Pinpoint the cell where the given text exists, returning its [x, y] midpoint coordinate. 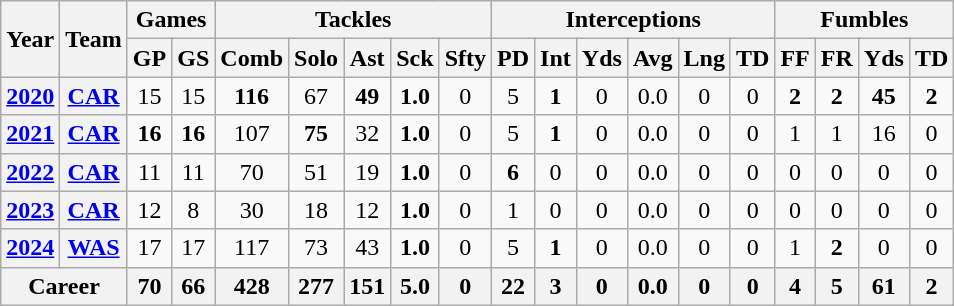
Sck [415, 58]
66 [194, 286]
WAS [94, 248]
3 [556, 286]
61 [884, 286]
49 [368, 96]
4 [795, 286]
75 [316, 134]
FR [836, 58]
277 [316, 286]
151 [368, 286]
6 [514, 172]
18 [316, 210]
8 [194, 210]
GS [194, 58]
Solo [316, 58]
32 [368, 134]
117 [252, 248]
Comb [252, 58]
Int [556, 58]
428 [252, 286]
Year [30, 39]
Ast [368, 58]
116 [252, 96]
43 [368, 248]
5.0 [415, 286]
107 [252, 134]
30 [252, 210]
Interceptions [634, 20]
19 [368, 172]
Fumbles [864, 20]
Lng [704, 58]
GP [149, 58]
67 [316, 96]
Avg [652, 58]
Career [64, 286]
Team [94, 39]
73 [316, 248]
45 [884, 96]
51 [316, 172]
2021 [30, 134]
PD [514, 58]
FF [795, 58]
2022 [30, 172]
2024 [30, 248]
22 [514, 286]
Games [170, 20]
Tackles [354, 20]
2020 [30, 96]
Sfty [465, 58]
2023 [30, 210]
